Return the [X, Y] coordinate for the center point of the cell that contains the specified text.  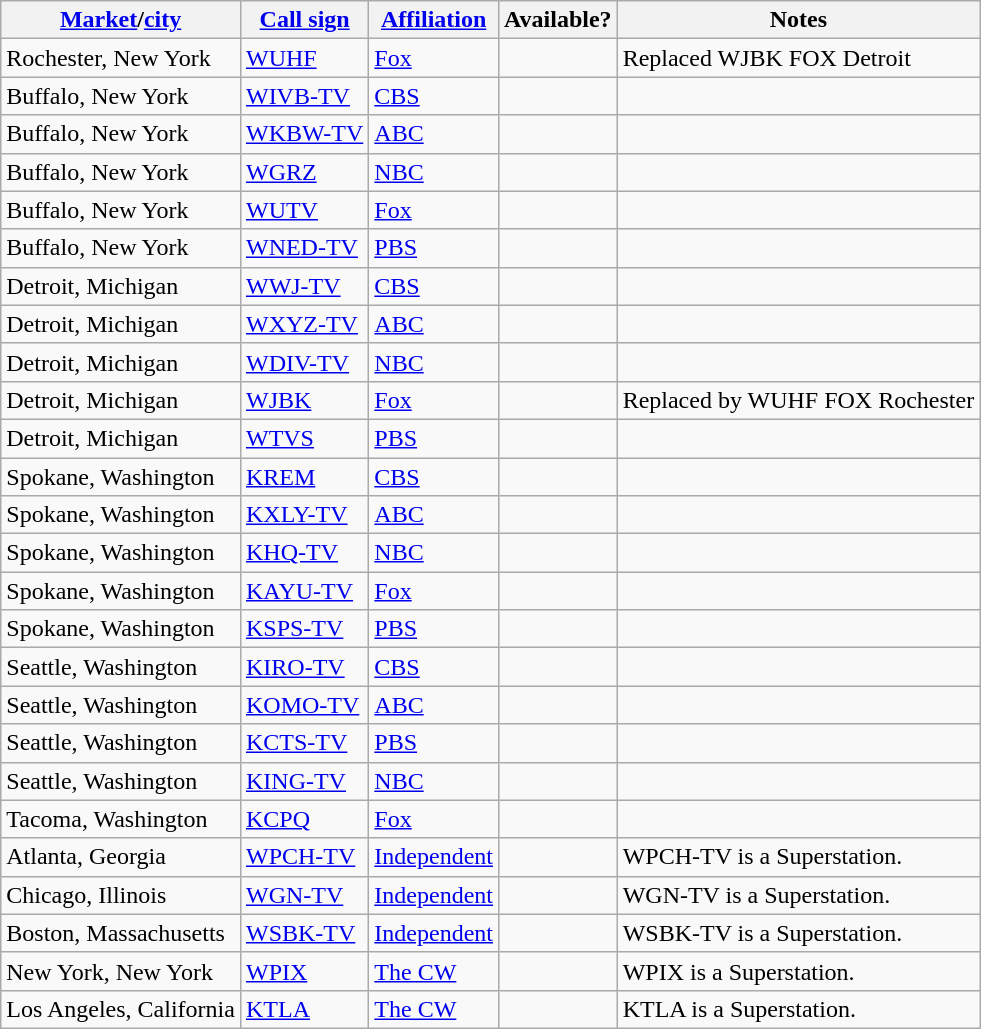
WPIX is a Superstation. [798, 971]
WNED-TV [304, 248]
Replaced WJBK FOX Detroit [798, 58]
KIRO-TV [304, 667]
Call sign [304, 20]
WTVS [304, 438]
WKBW-TV [304, 134]
New York, New York [121, 971]
WUTV [304, 210]
WGN-TV [304, 895]
KCPQ [304, 819]
Tacoma, Washington [121, 819]
WPCH-TV [304, 857]
WUHF [304, 58]
KING-TV [304, 781]
WPIX [304, 971]
KREM [304, 477]
KAYU-TV [304, 591]
Affiliation [434, 20]
WXYZ-TV [304, 324]
KHQ-TV [304, 553]
KOMO-TV [304, 705]
WDIV-TV [304, 362]
Replaced by WUHF FOX Rochester [798, 400]
WPCH-TV is a Superstation. [798, 857]
KXLY-TV [304, 515]
Los Angeles, California [121, 1009]
WSBK-TV [304, 933]
KSPS-TV [304, 629]
WWJ-TV [304, 286]
Notes [798, 20]
Available? [558, 20]
WGN-TV is a Superstation. [798, 895]
WGRZ [304, 172]
WJBK [304, 400]
KTLA [304, 1009]
Boston, Massachusetts [121, 933]
Chicago, Illinois [121, 895]
Rochester, New York [121, 58]
Market/city [121, 20]
KCTS-TV [304, 743]
WSBK-TV is a Superstation. [798, 933]
KTLA is a Superstation. [798, 1009]
Atlanta, Georgia [121, 857]
WIVB-TV [304, 96]
